Capture the cell that displays the provided text and extract its [x, y] central coordinate. 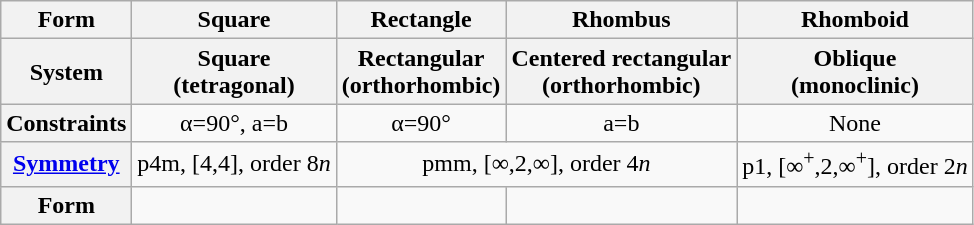
a=b [622, 123]
Symmetry [66, 164]
Square [234, 20]
Rectangle [421, 20]
α=90°, a=b [234, 123]
Oblique(monoclinic) [856, 72]
System [66, 72]
Centered rectangular(orthorhombic) [622, 72]
None [856, 123]
Rhomboid [856, 20]
Square(tetragonal) [234, 72]
α=90° [421, 123]
Constraints [66, 123]
p4m, [4,4], order 8n [234, 164]
p1, [∞+,2,∞+], order 2n [856, 164]
pmm, [∞,2,∞], order 4n [536, 164]
Rhombus [622, 20]
Rectangular(orthorhombic) [421, 72]
